Extract the [X, Y] coordinate from the center of the cell holding the provided text.  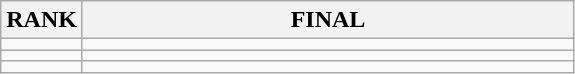
RANK [42, 20]
FINAL [328, 20]
